From the cell containing the given text, extract its center point as [x, y] coordinate. 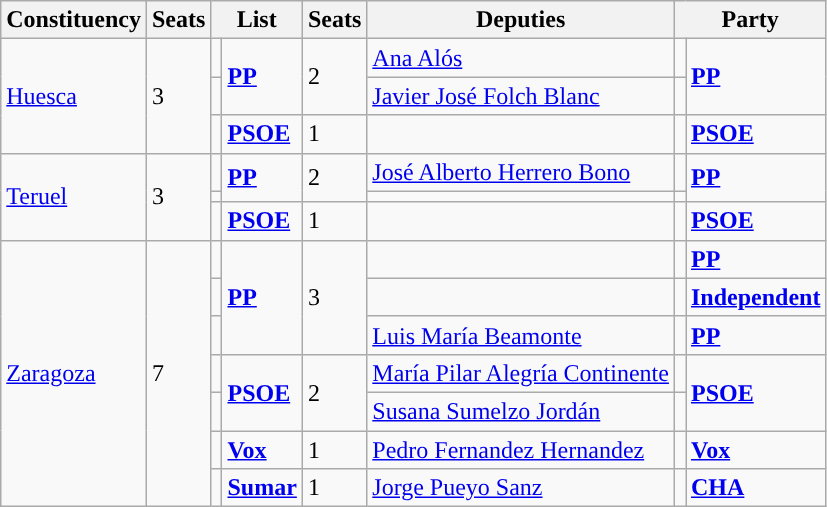
Party [750, 20]
Javier José Folch Blanc [521, 96]
CHA [756, 488]
Constituency [74, 20]
José Alberto Herrero Bono [521, 172]
Pedro Fernandez Hernandez [521, 449]
Luis María Beamonte [521, 335]
7 [178, 373]
Ana Alós [521, 58]
Teruel [74, 196]
Zaragoza [74, 373]
List [256, 20]
Deputies [521, 20]
Jorge Pueyo Sanz [521, 488]
Susana Sumelzo Jordán [521, 411]
Independent [756, 297]
Huesca [74, 96]
María Pilar Alegría Continente [521, 373]
Sumar [262, 488]
